Return (x, y) of the center of cell containing provided text 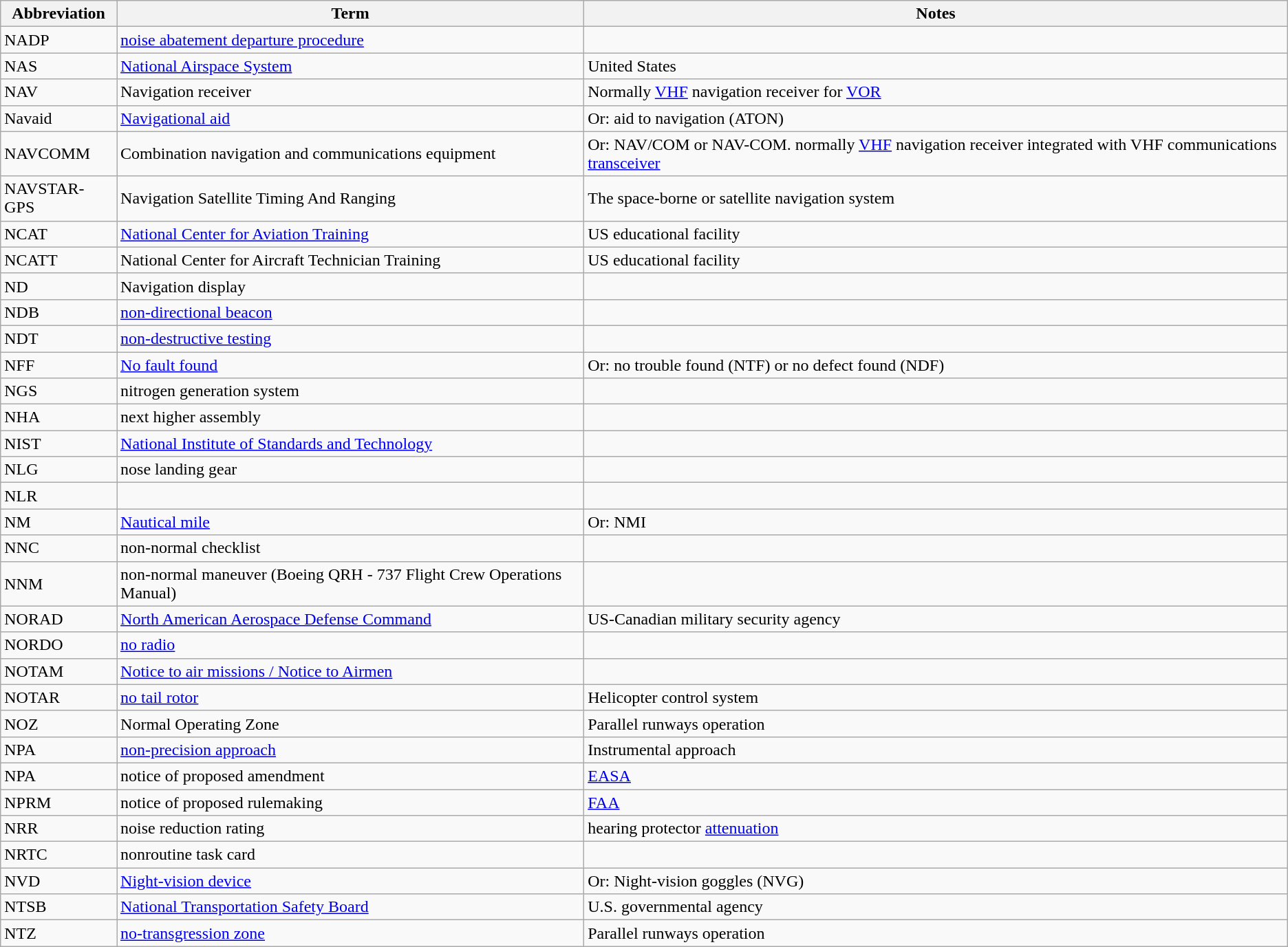
Abbreviation (59, 14)
National Center for Aviation Training (351, 234)
Navigation Satellite Timing And Ranging (351, 198)
NRR (59, 829)
noise abatement departure procedure (351, 40)
Or: Night-vision goggles (NVG) (936, 881)
non-precision approach (351, 750)
non-destructive testing (351, 338)
Normal Operating Zone (351, 723)
notice of proposed amendment (351, 776)
Nautical mile (351, 522)
National Transportation Safety Board (351, 907)
NORDO (59, 645)
NCATT (59, 260)
NLR (59, 496)
NOZ (59, 723)
NDT (59, 338)
Navaid (59, 118)
NAS (59, 66)
FAA (936, 803)
National Airspace System (351, 66)
U.S. governmental agency (936, 907)
No fault found (351, 365)
North American Aerospace Defense Command (351, 619)
no tail rotor (351, 697)
NFF (59, 365)
Combination navigation and communications equipment (351, 154)
NTZ (59, 933)
nonroutine task card (351, 855)
NVD (59, 881)
NGS (59, 391)
NHA (59, 417)
NAVCOMM (59, 154)
Instrumental approach (936, 750)
non-normal maneuver (Boeing QRH - 737 Flight Crew Operations Manual) (351, 583)
Night-vision device (351, 881)
National Institute of Standards and Technology (351, 444)
NOTAR (59, 697)
NORAD (59, 619)
non-normal checklist (351, 548)
NPRM (59, 803)
non-directional beacon (351, 312)
hearing protector attenuation (936, 829)
The space-borne or satellite navigation system (936, 198)
Navigation receiver (351, 92)
NCAT (59, 234)
NLG (59, 470)
Or: no trouble found (NTF) or no defect found (NDF) (936, 365)
NAV (59, 92)
Or: NAV/COM or NAV-COM. normally VHF navigation receiver integrated with VHF communications transceiver (936, 154)
US-Canadian military security agency (936, 619)
NADP (59, 40)
Or: NMI (936, 522)
NOTAM (59, 671)
National Center for Aircraft Technician Training (351, 260)
NDB (59, 312)
ND (59, 286)
NNM (59, 583)
United States (936, 66)
noise reduction rating (351, 829)
NM (59, 522)
Or: aid to navigation (ATON) (936, 118)
NNC (59, 548)
NTSB (59, 907)
no-transgression zone (351, 933)
NAVSTAR-GPS (59, 198)
Notes (936, 14)
notice of proposed rulemaking (351, 803)
Term (351, 14)
Notice to air missions / Notice to Airmen (351, 671)
Normally VHF navigation receiver for VOR (936, 92)
nitrogen generation system (351, 391)
Navigational aid (351, 118)
NRTC (59, 855)
EASA (936, 776)
Helicopter control system (936, 697)
no radio (351, 645)
Navigation display (351, 286)
nose landing gear (351, 470)
NIST (59, 444)
next higher assembly (351, 417)
